Search for the cell housing the specified text and yield its (X, Y) center coordinate. 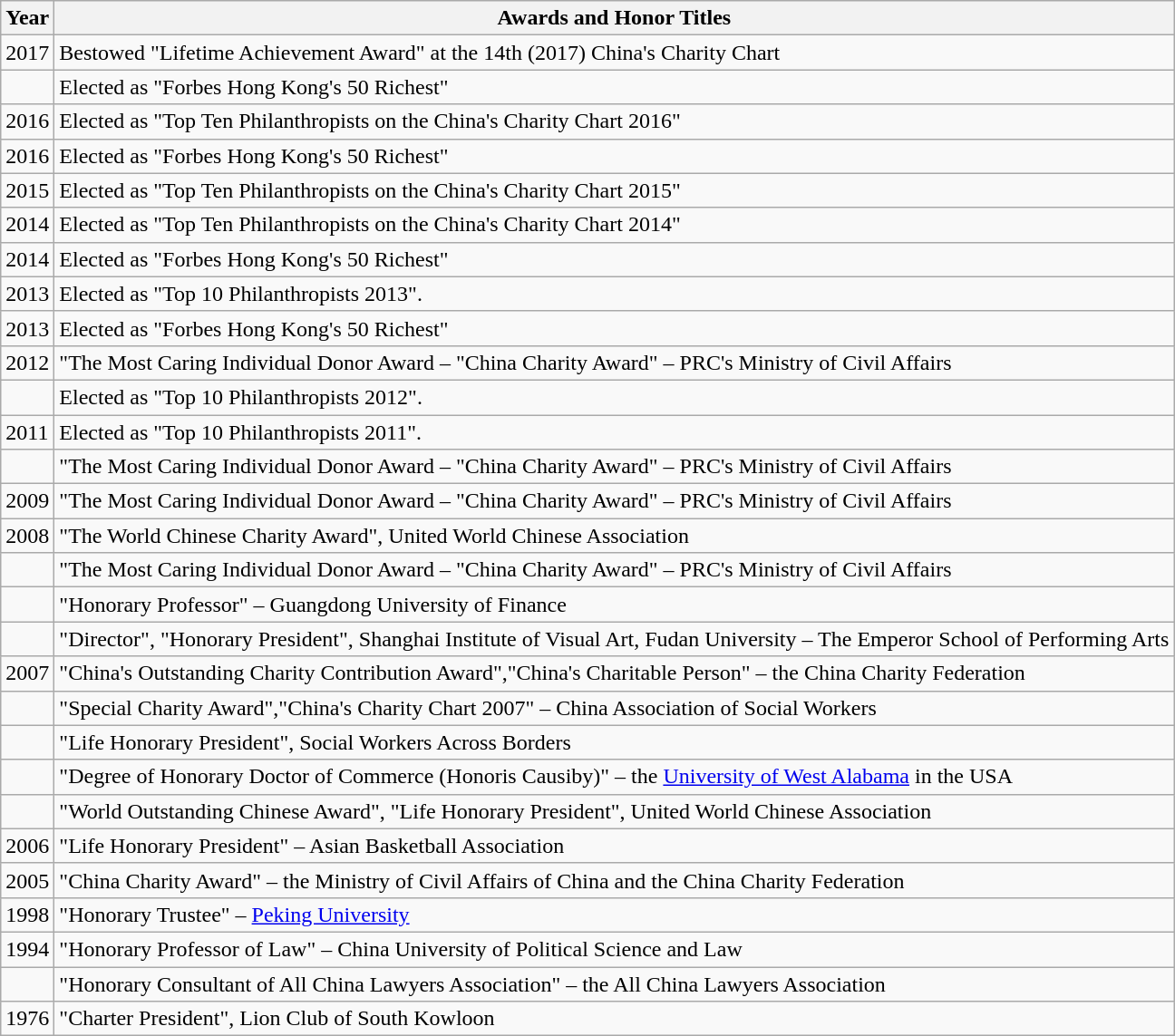
"China's Outstanding Charity Contribution Award","China's Charitable Person" – the China Charity Federation (615, 673)
"Honorary Consultant of All China Lawyers Association" – the All China Lawyers Association (615, 983)
"Degree of Honorary Doctor of Commerce (Honoris Causiby)" – the University of West Alabama in the USA (615, 777)
Elected as "Top Ten Philanthropists on the China's Charity Chart 2014" (615, 225)
2011 (27, 432)
"Special Charity Award","China's Charity Chart 2007" – China Association of Social Workers (615, 708)
2015 (27, 190)
"Life Honorary President" – Asian Basketball Association (615, 846)
2008 (27, 536)
2017 (27, 53)
"Charter President", Lion Club of South Kowloon (615, 1019)
"Honorary Trustee" – Peking University (615, 915)
2007 (27, 673)
Year (27, 18)
Elected as "Top Ten Philanthropists on the China's Charity Chart 2016" (615, 121)
Elected as "Top 10 Philanthropists 2012". (615, 397)
"Honorary Professor of Law" – China University of Political Science and Law (615, 949)
1998 (27, 915)
"Honorary Professor" – Guangdong University of Finance (615, 605)
Elected as "Top Ten Philanthropists on the China's Charity Chart 2015" (615, 190)
Elected as "Top 10 Philanthropists 2013". (615, 294)
Bestowed "Lifetime Achievement Award" at the 14th (2017) China's Charity Chart (615, 53)
1994 (27, 949)
"World Outstanding Chinese Award", "Life Honorary President", United World Chinese Association (615, 811)
"Director", "Honorary President", Shanghai Institute of Visual Art, Fudan University – The Emperor School of Performing Arts (615, 639)
Elected as "Top 10 Philanthropists 2011". (615, 432)
2005 (27, 880)
"Life Honorary President", Social Workers Across Borders (615, 742)
2006 (27, 846)
Awards and Honor Titles (615, 18)
1976 (27, 1019)
"The World Chinese Charity Award", United World Chinese Association (615, 536)
2009 (27, 501)
"China Charity Award" – the Ministry of Civil Affairs of China and the China Charity Federation (615, 880)
2012 (27, 363)
